Determine the [X, Y] coordinate at the center of the cell enclosing the given text.  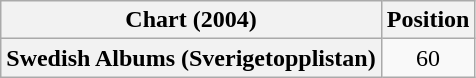
Swedish Albums (Sverigetopplistan) [191, 58]
Chart (2004) [191, 20]
60 [428, 58]
Position [428, 20]
